Find where the given text appears and provide that cell's center as [x, y] coordinate. 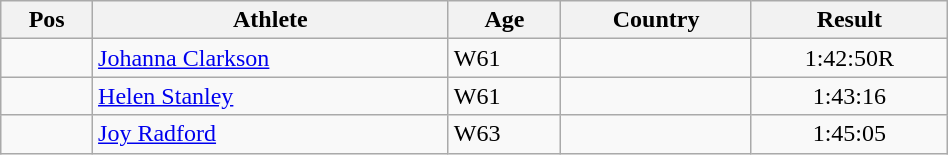
Pos [47, 20]
Country [656, 20]
Athlete [271, 20]
Result [849, 20]
1:43:16 [849, 96]
Johanna Clarkson [271, 58]
1:45:05 [849, 134]
Joy Radford [271, 134]
Helen Stanley [271, 96]
Age [504, 20]
1:42:50R [849, 58]
W63 [504, 134]
